Provide the [x, y] coordinate of the cell's center where the given text is located.  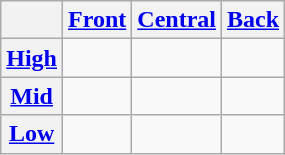
Central [177, 20]
Mid [32, 96]
Back [254, 20]
Front [98, 20]
High [32, 58]
Low [32, 134]
